Identify which cell holds the provided text, then report its (x, y) central coordinate. 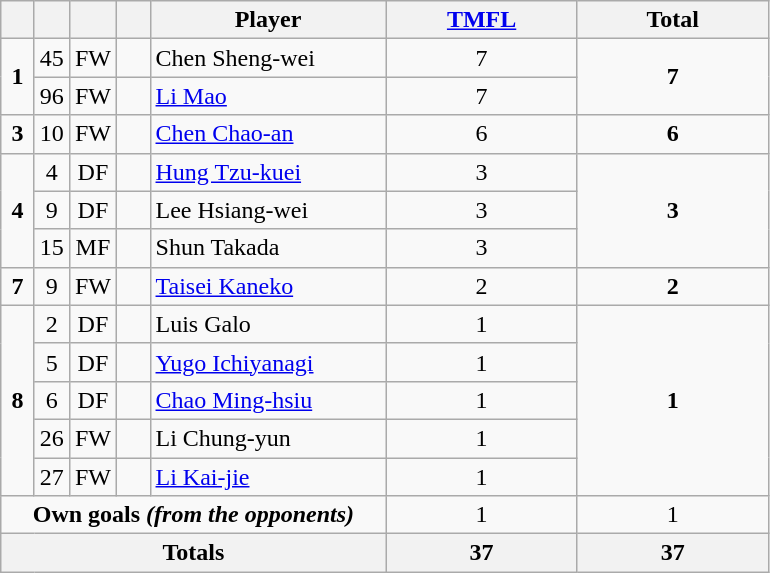
TMFL (482, 20)
Li Chung-yun (268, 438)
Lee Hsiang-wei (268, 210)
45 (52, 58)
Own goals (from the opponents) (194, 515)
Li Mao (268, 96)
Player (268, 20)
10 (52, 134)
15 (52, 248)
Chen Sheng-wei (268, 58)
5 (52, 362)
Yugo Ichiyanagi (268, 362)
Li Kai-jie (268, 477)
Luis Galo (268, 324)
Total (672, 20)
Chao Ming-hsiu (268, 400)
96 (52, 96)
Taisei Kaneko (268, 286)
Chen Chao-an (268, 134)
Shun Takada (268, 248)
MF (92, 248)
Hung Tzu-kuei (268, 172)
8 (18, 400)
Totals (194, 553)
27 (52, 477)
26 (52, 438)
